Return (x, y) of the center of cell containing provided text 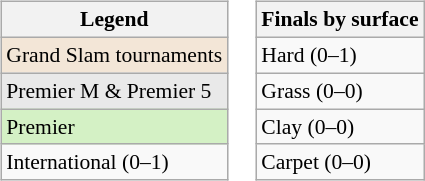
Finals by surface (340, 20)
International (0–1) (114, 162)
Legend (114, 20)
Clay (0–0) (340, 127)
Grass (0–0) (340, 91)
Grand Slam tournaments (114, 55)
Hard (0–1) (340, 55)
Premier (114, 127)
Premier M & Premier 5 (114, 91)
Carpet (0–0) (340, 162)
